Return the [x, y] coordinate for the center point of the cell that contains the specified text.  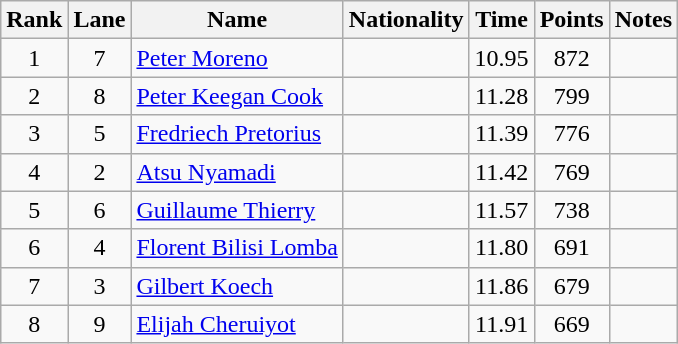
Lane [100, 20]
11.39 [502, 134]
Atsu Nyamadi [237, 172]
11.80 [502, 248]
11.57 [502, 210]
Points [572, 20]
Rank [34, 20]
738 [572, 210]
11.86 [502, 286]
Nationality [406, 20]
769 [572, 172]
679 [572, 286]
Guillaume Thierry [237, 210]
10.95 [502, 58]
Notes [643, 20]
669 [572, 324]
1 [34, 58]
Name [237, 20]
11.91 [502, 324]
11.42 [502, 172]
799 [572, 96]
11.28 [502, 96]
Gilbert Koech [237, 286]
9 [100, 324]
Peter Keegan Cook [237, 96]
Peter Moreno [237, 58]
Elijah Cheruiyot [237, 324]
872 [572, 58]
691 [572, 248]
Florent Bilisi Lomba [237, 248]
Fredriech Pretorius [237, 134]
776 [572, 134]
Time [502, 20]
